For the text-containing cell, return its midpoint in [x, y] coordinate format. 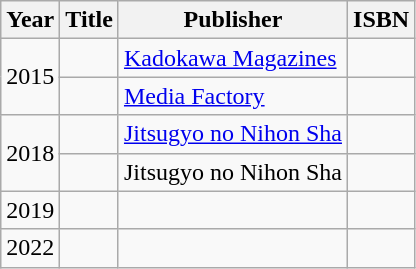
2022 [30, 248]
2018 [30, 153]
ISBN [382, 20]
Year [30, 20]
2015 [30, 77]
Title [90, 20]
Kadokawa Magazines [232, 58]
Media Factory [232, 96]
Publisher [232, 20]
2019 [30, 210]
